Return the [X, Y] coordinate for the center point of the cell that contains the specified text.  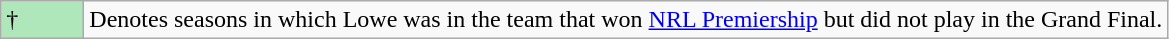
† [42, 20]
Denotes seasons in which Lowe was in the team that won NRL Premiership but did not play in the Grand Final. [626, 20]
